For the text-containing cell, return its midpoint in (x, y) coordinate format. 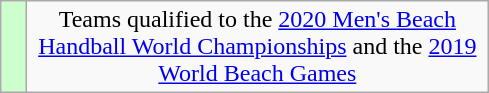
Teams qualified to the 2020 Men's Beach Handball World Championships and the 2019 World Beach Games (258, 47)
